Return the (x, y) coordinate for the center point of the cell that contains the specified text.  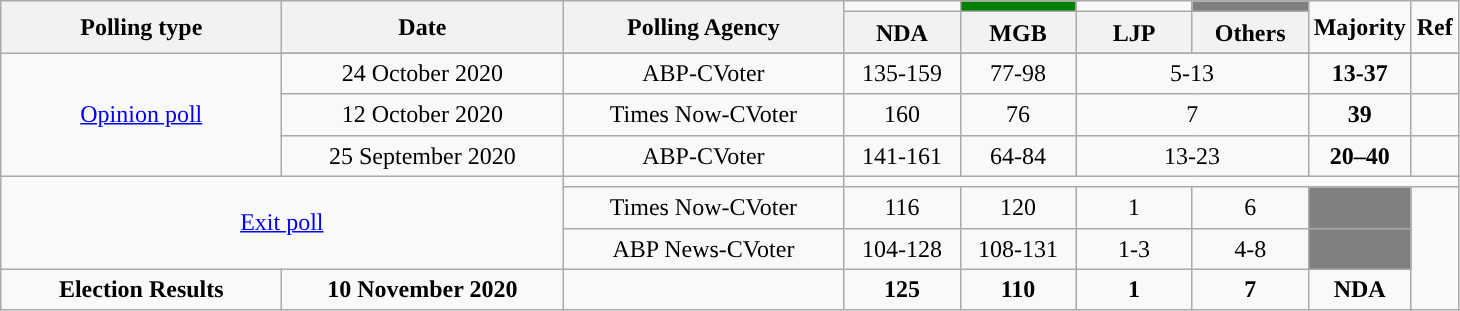
Election Results (142, 290)
12 October 2020 (422, 114)
Opinion poll (142, 114)
160 (902, 114)
ABP News-CVoter (704, 248)
13-23 (1192, 156)
25 September 2020 (422, 156)
Polling type (142, 27)
125 (902, 290)
5-13 (1192, 74)
Majority (1360, 27)
110 (1018, 290)
76 (1018, 114)
135-159 (902, 74)
1-3 (1134, 248)
6 (1250, 208)
Others (1250, 32)
20–40 (1360, 156)
116 (902, 208)
Polling Agency (704, 27)
4-8 (1250, 248)
77-98 (1018, 74)
10 November 2020 (422, 290)
Ref (1434, 27)
104-128 (902, 248)
120 (1018, 208)
39 (1360, 114)
141-161 (902, 156)
Date (422, 27)
64-84 (1018, 156)
24 October 2020 (422, 74)
MGB (1018, 32)
Exit poll (282, 222)
13-37 (1360, 74)
108-131 (1018, 248)
LJP (1134, 32)
